Return (x, y) of the center of cell containing provided text 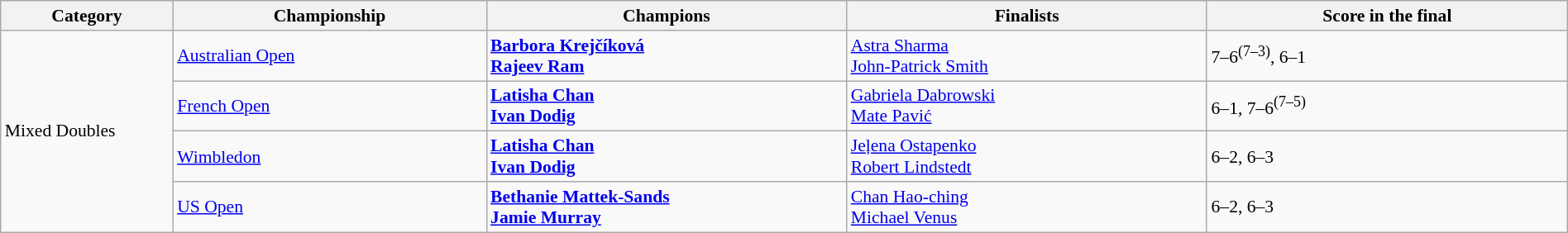
Gabriela Dabrowski Mate Pavić (1027, 106)
Barbora Krejčíková Rajeev Ram (667, 56)
Finalists (1027, 16)
Bethanie Mattek-Sands Jamie Murray (667, 207)
US Open (329, 207)
Championship (329, 16)
Score in the final (1387, 16)
Jeļena Ostapenko Robert Lindstedt (1027, 157)
7–6(7–3), 6–1 (1387, 56)
Astra Sharma John-Patrick Smith (1027, 56)
Champions (667, 16)
Wimbledon (329, 157)
Australian Open (329, 56)
Chan Hao-ching Michael Venus (1027, 207)
French Open (329, 106)
Category (87, 16)
6–1, 7–6(7–5) (1387, 106)
Mixed Doubles (87, 131)
